Extract the [x, y] coordinate from the center of the cell holding the provided text.  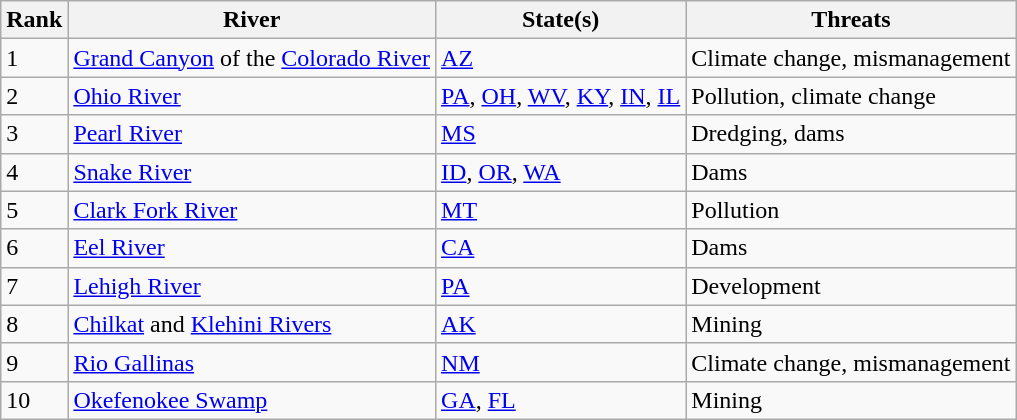
Snake River [252, 172]
MS [561, 134]
AZ [561, 58]
Threats [851, 20]
Pollution [851, 210]
9 [34, 362]
Rank [34, 20]
Lehigh River [252, 286]
5 [34, 210]
State(s) [561, 20]
2 [34, 96]
Clark Fork River [252, 210]
3 [34, 134]
Pearl River [252, 134]
Ohio River [252, 96]
1 [34, 58]
Dredging, dams [851, 134]
ID, OR, WA [561, 172]
Development [851, 286]
CA [561, 248]
7 [34, 286]
PA, OH, WV, KY, IN, IL [561, 96]
Eel River [252, 248]
NM [561, 362]
MT [561, 210]
Rio Gallinas [252, 362]
GA, FL [561, 400]
River [252, 20]
10 [34, 400]
Pollution, climate change [851, 96]
8 [34, 324]
4 [34, 172]
AK [561, 324]
6 [34, 248]
Grand Canyon of the Colorado River [252, 58]
Okefenokee Swamp [252, 400]
Chilkat and Klehini Rivers [252, 324]
PA [561, 286]
